Determine the [x, y] coordinate at the center of the cell enclosing the given text.  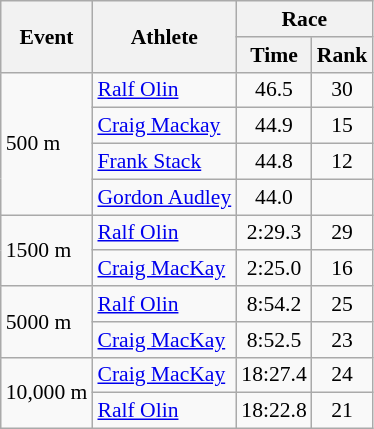
30 [342, 90]
29 [342, 233]
21 [342, 411]
Gordon Audley [164, 197]
18:27.4 [274, 375]
Rank [342, 55]
44.8 [274, 162]
1500 m [47, 250]
23 [342, 340]
500 m [47, 143]
Event [47, 36]
Time [274, 55]
44.9 [274, 126]
12 [342, 162]
18:22.8 [274, 411]
2:29.3 [274, 233]
5000 m [47, 322]
Race [304, 19]
Athlete [164, 36]
16 [342, 269]
46.5 [274, 90]
44.0 [274, 197]
24 [342, 375]
Craig Mackay [164, 126]
25 [342, 304]
Frank Stack [164, 162]
8:52.5 [274, 340]
2:25.0 [274, 269]
8:54.2 [274, 304]
15 [342, 126]
10,000 m [47, 392]
